For the text-containing cell, return its midpoint in (x, y) coordinate format. 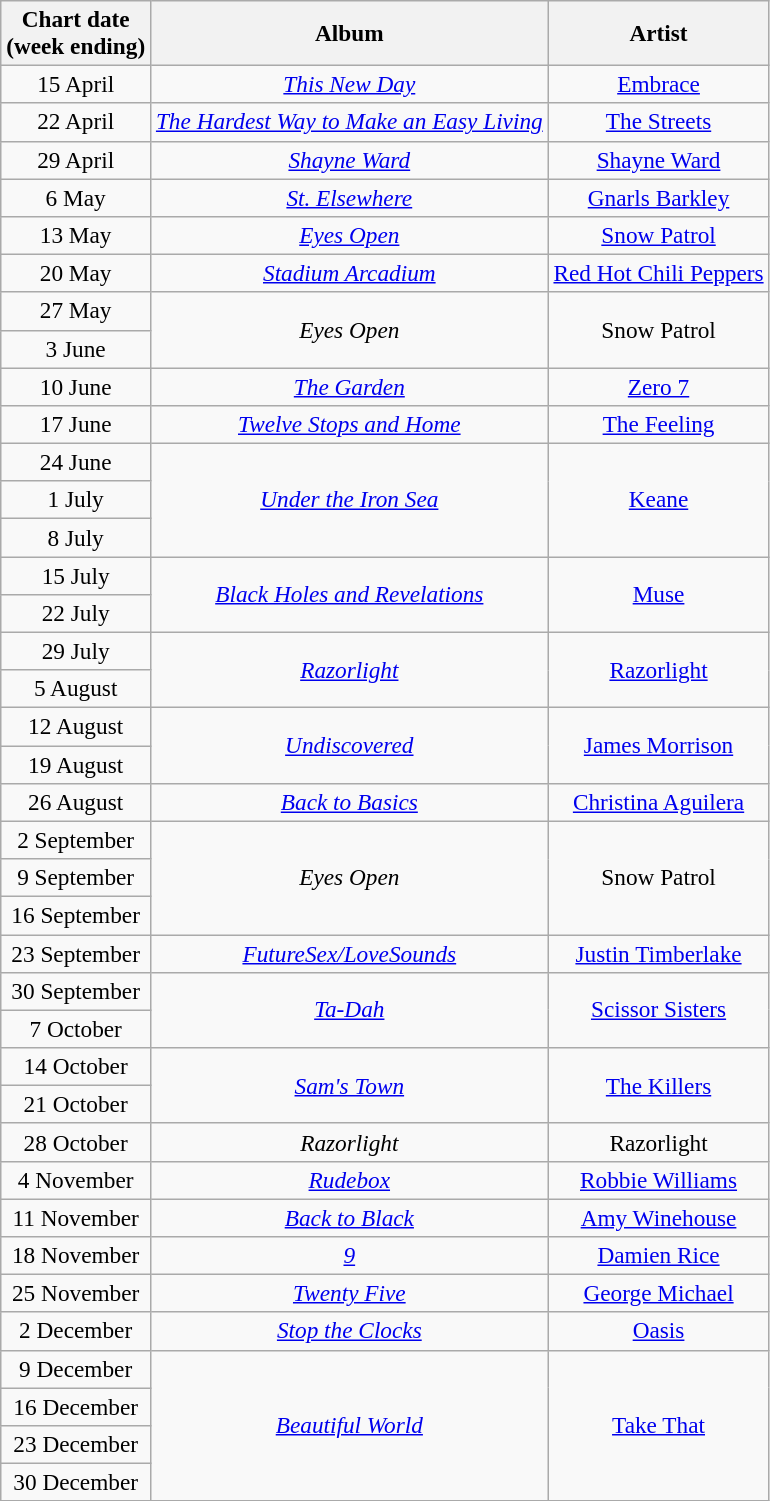
11 November (76, 1217)
Artist (658, 32)
Stadium Arcadium (350, 273)
Justin Timberlake (658, 953)
9 (350, 1255)
6 May (76, 197)
Red Hot Chili Peppers (658, 273)
The Killers (658, 1085)
19 August (76, 764)
22 July (76, 613)
22 April (76, 122)
Ta-Dah (350, 1010)
Chart date(week ending) (76, 32)
Take That (658, 1426)
23 December (76, 1444)
16 December (76, 1406)
Twelve Stops and Home (350, 424)
27 May (76, 311)
The Streets (658, 122)
Stop the Clocks (350, 1331)
Gnarls Barkley (658, 197)
29 July (76, 651)
3 June (76, 349)
The Garden (350, 386)
18 November (76, 1255)
St. Elsewhere (350, 197)
15 April (76, 84)
Twenty Five (350, 1293)
1 July (76, 500)
9 December (76, 1369)
Rudebox (350, 1180)
29 April (76, 160)
Back to Basics (350, 802)
13 May (76, 235)
Undiscovered (350, 745)
Beautiful World (350, 1426)
George Michael (658, 1293)
Muse (658, 594)
20 May (76, 273)
7 October (76, 1029)
2 September (76, 840)
9 September (76, 877)
24 June (76, 462)
4 November (76, 1180)
30 September (76, 991)
16 September (76, 915)
Black Holes and Revelations (350, 594)
Scissor Sisters (658, 1010)
Embrace (658, 84)
Amy Winehouse (658, 1217)
The Hardest Way to Make an Easy Living (350, 122)
15 July (76, 575)
Christina Aguilera (658, 802)
23 September (76, 953)
The Feeling (658, 424)
Damien Rice (658, 1255)
10 June (76, 386)
12 August (76, 726)
25 November (76, 1293)
Album (350, 32)
26 August (76, 802)
17 June (76, 424)
This New Day (350, 84)
8 July (76, 537)
Oasis (658, 1331)
2 December (76, 1331)
Keane (658, 500)
Back to Black (350, 1217)
Under the Iron Sea (350, 500)
21 October (76, 1104)
Robbie Williams (658, 1180)
Zero 7 (658, 386)
James Morrison (658, 745)
30 December (76, 1482)
28 October (76, 1142)
Sam's Town (350, 1085)
FutureSex/LoveSounds (350, 953)
14 October (76, 1066)
5 August (76, 689)
